Output the [x, y] coordinate of the center of the cell containing the given text.  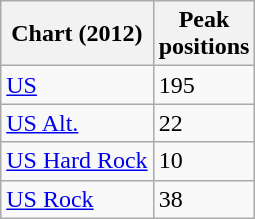
US Rock [77, 199]
195 [204, 85]
US [77, 85]
22 [204, 123]
38 [204, 199]
US Alt. [77, 123]
10 [204, 161]
US Hard Rock [77, 161]
Chart (2012) [77, 34]
Peak positions [204, 34]
